Pinpoint the cell where the given text exists, returning its [X, Y] midpoint coordinate. 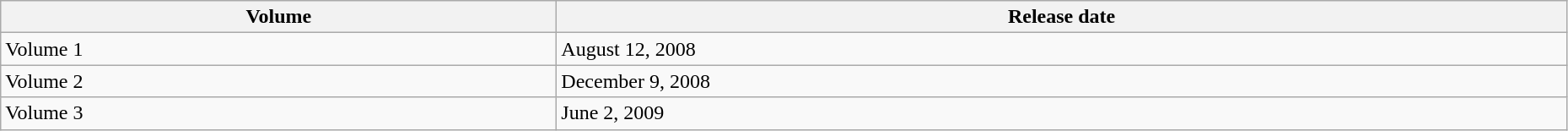
December 9, 2008 [1061, 81]
Release date [1061, 17]
Volume [278, 17]
August 12, 2008 [1061, 49]
June 2, 2009 [1061, 113]
Volume 1 [278, 49]
Volume 3 [278, 113]
Volume 2 [278, 81]
